Return [X, Y] of the center of cell containing provided text 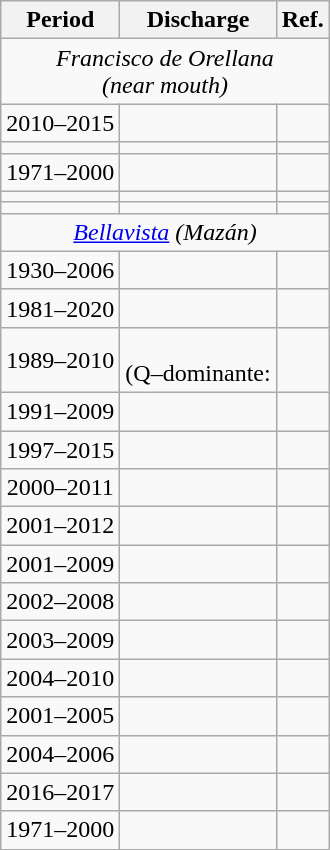
1930–2006 [60, 270]
Period [60, 20]
Ref. [302, 20]
2000–2011 [60, 488]
Francisco de Orellana(near mouth) [165, 72]
1991–2009 [60, 411]
2004–2010 [60, 678]
Bellavista (Mazán) [165, 232]
1989–2010 [60, 360]
2004–2006 [60, 754]
1997–2015 [60, 449]
2016–2017 [60, 792]
2001–2005 [60, 716]
2001–2012 [60, 526]
2003–2009 [60, 640]
2002–2008 [60, 602]
2010–2015 [60, 123]
1981–2020 [60, 308]
Discharge [198, 20]
(Q–dominante: [198, 360]
2001–2009 [60, 564]
